Capture the cell that displays the provided text and extract its [x, y] central coordinate. 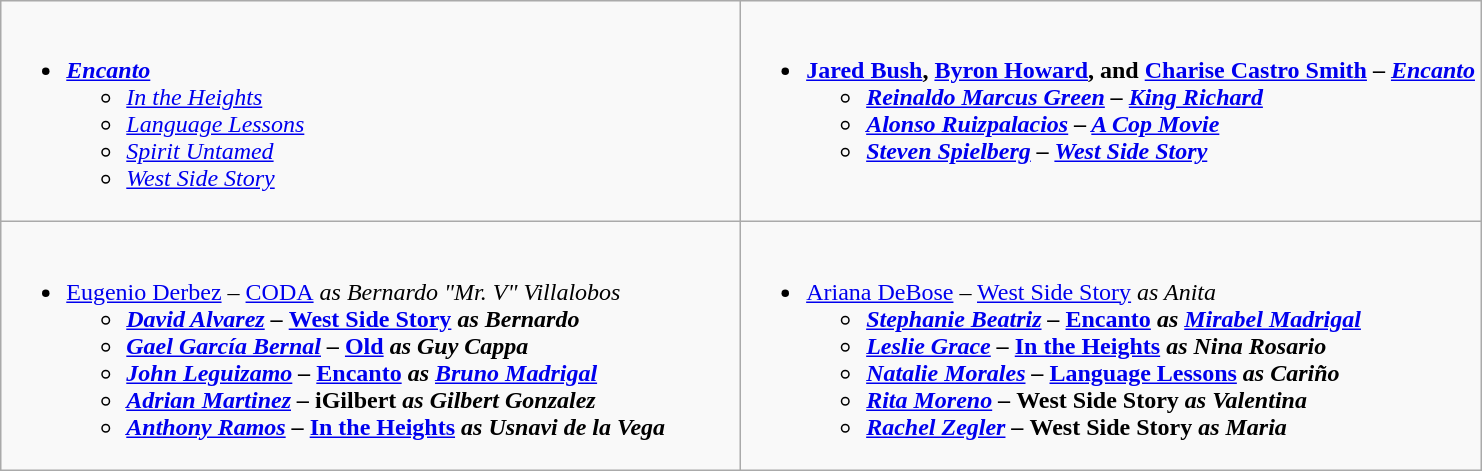
EncantoIn the HeightsLanguage LessonsSpirit UntamedWest Side Story [371, 112]
